From the cell containing the given text, extract its center point as (x, y) coordinate. 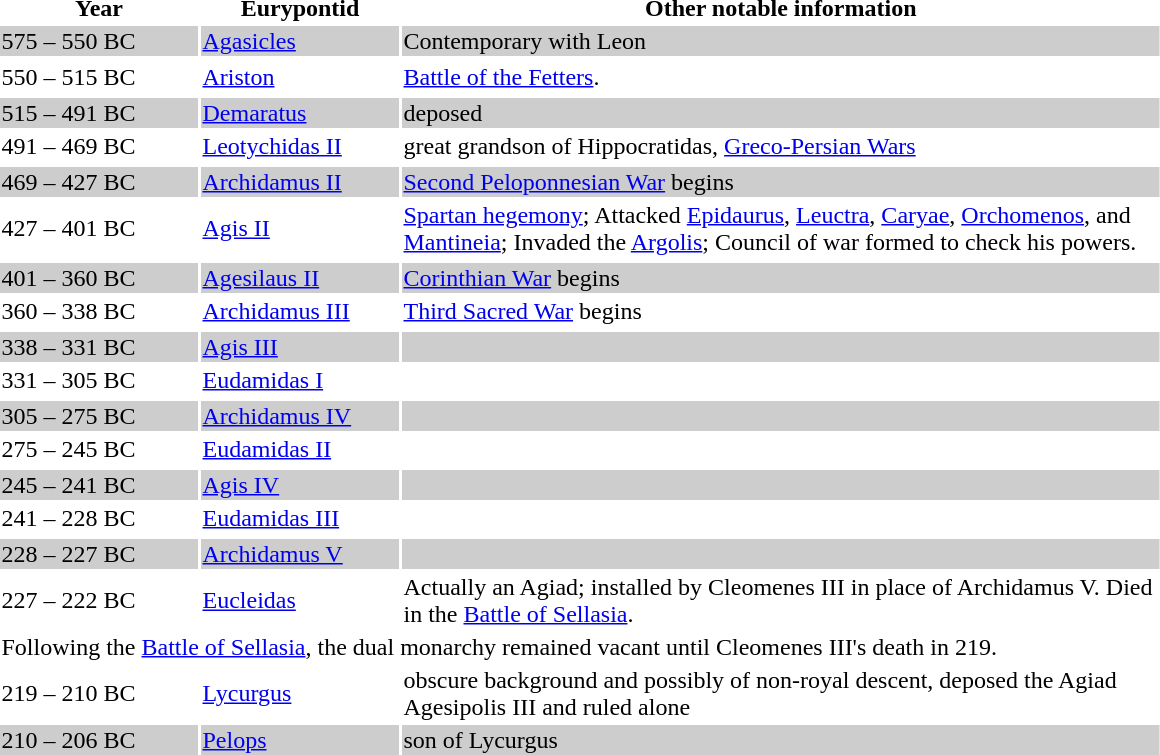
469 – 427 BC (99, 182)
575 – 550 BC (99, 41)
Third Sacred War begins (781, 311)
Ariston (300, 77)
241 – 228 BC (99, 518)
Agasicles (300, 41)
305 – 275 BC (99, 416)
Eucleidas (300, 600)
515 – 491 BC (99, 113)
Agis II (300, 228)
Agis IV (300, 485)
Corinthian War begins (781, 278)
427 – 401 BC (99, 228)
Battle of the Fetters. (781, 77)
obscure background and possibly of non-royal descent, deposed the Agiad Agesipolis III and ruled alone (781, 694)
Pelops (300, 740)
Actually an Agiad; installed by Cleomenes III in place of Archidamus V. Died in the Battle of Sellasia. (781, 600)
275 – 245 BC (99, 449)
228 – 227 BC (99, 554)
Spartan hegemony; Attacked Epidaurus, Leuctra, Caryae, Orchomenos, and Mantineia; Invaded the Argolis; Council of war formed to check his powers. (781, 228)
Agesilaus II (300, 278)
Archidamus II (300, 182)
Lycurgus (300, 694)
210 – 206 BC (99, 740)
245 – 241 BC (99, 485)
Leotychidas II (300, 146)
550 – 515 BC (99, 77)
Agis III (300, 347)
Demaratus (300, 113)
Archidamus III (300, 311)
Archidamus IV (300, 416)
Eudamidas I (300, 380)
Second Peloponnesian War begins (781, 182)
219 – 210 BC (99, 694)
Archidamus V (300, 554)
Following the Battle of Sellasia, the dual monarchy remained vacant until Cleomenes III's death in 219. (580, 647)
338 – 331 BC (99, 347)
331 – 305 BC (99, 380)
Eudamidas II (300, 449)
401 – 360 BC (99, 278)
son of Lycurgus (781, 740)
227 – 222 BC (99, 600)
491 – 469 BC (99, 146)
deposed (781, 113)
Eudamidas III (300, 518)
360 – 338 BC (99, 311)
Contemporary with Leon (781, 41)
great grandson of Hippocratidas, Greco-Persian Wars (781, 146)
